Scan for the cell matching the given text and deliver its [X, Y] coordinate at center. 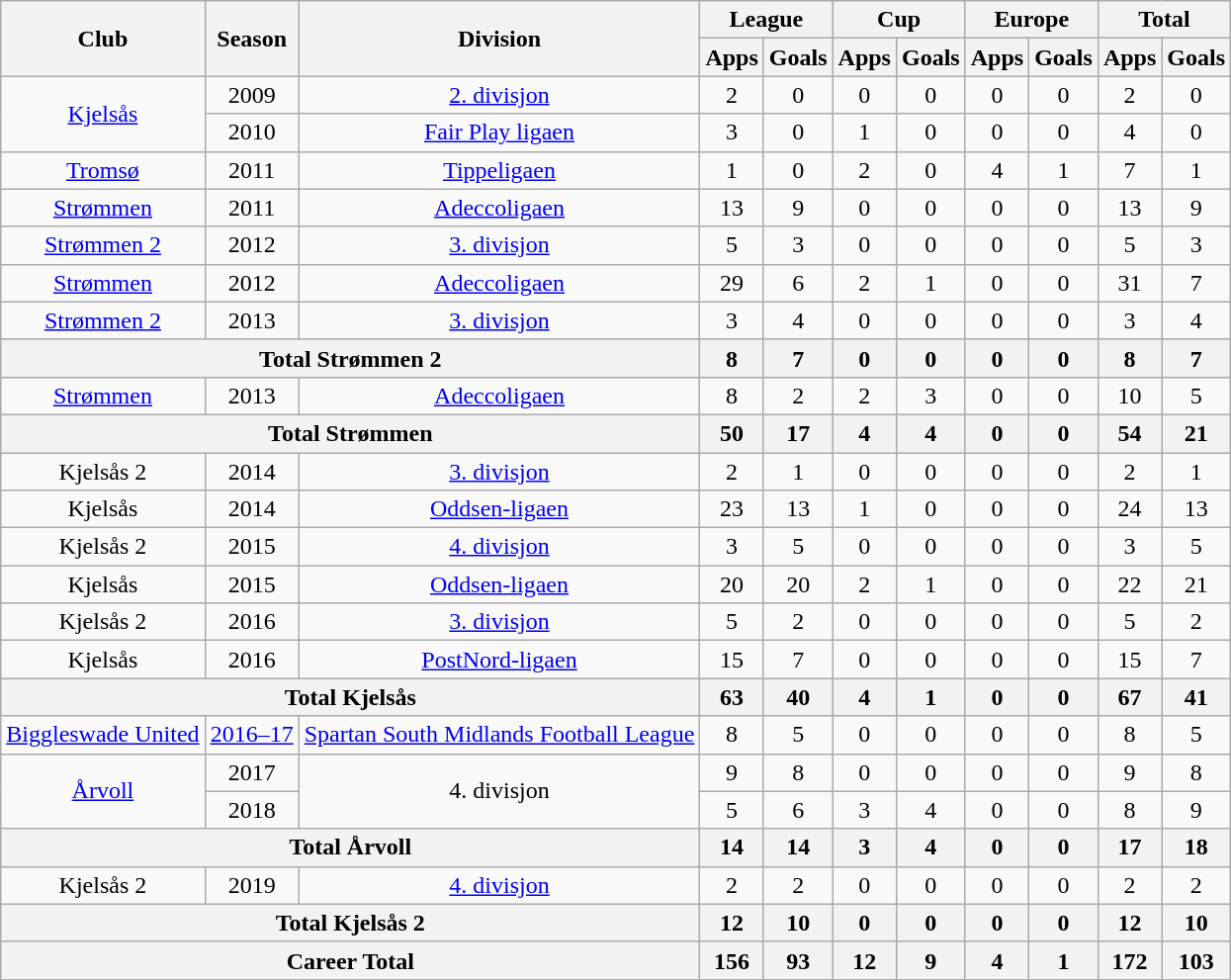
Tromsø [103, 170]
Total Årvoll [350, 847]
2017 [251, 772]
2009 [251, 95]
Europe [1031, 20]
Spartan South Midlands Football League [499, 735]
103 [1196, 960]
41 [1196, 697]
Career Total [350, 960]
50 [732, 433]
93 [798, 960]
22 [1129, 584]
2016–17 [251, 735]
40 [798, 697]
PostNord-ligaen [499, 660]
Total Kjelsås 2 [350, 923]
Season [251, 39]
Biggleswade United [103, 735]
Cup [899, 20]
Total Kjelsås [350, 697]
31 [1129, 283]
Division [499, 39]
54 [1129, 433]
Tippeligaen [499, 170]
156 [732, 960]
2018 [251, 810]
Årvoll [103, 791]
18 [1196, 847]
29 [732, 283]
23 [732, 509]
2010 [251, 133]
Total Strømmen 2 [350, 358]
Club [103, 39]
Fair Play ligaen [499, 133]
League [766, 20]
2019 [251, 885]
67 [1129, 697]
2. divisjon [499, 95]
24 [1129, 509]
Total [1164, 20]
Total Strømmen [350, 433]
172 [1129, 960]
63 [732, 697]
